Pinpoint the cell where the given text exists, returning its (x, y) midpoint coordinate. 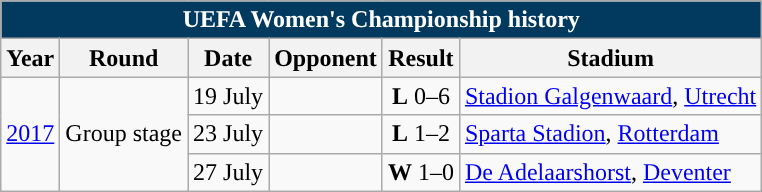
L 0–6 (420, 96)
23 July (228, 134)
Group stage (124, 134)
Stadium (610, 58)
Year (30, 58)
L 1–2 (420, 134)
De Adelaarshorst, Deventer (610, 172)
2017 (30, 134)
19 July (228, 96)
UEFA Women's Championship history (382, 20)
Result (420, 58)
Stadion Galgenwaard, Utrecht (610, 96)
Sparta Stadion, Rotterdam (610, 134)
Round (124, 58)
Date (228, 58)
27 July (228, 172)
W 1–0 (420, 172)
Opponent (326, 58)
